Capture the cell that displays the provided text and extract its (x, y) central coordinate. 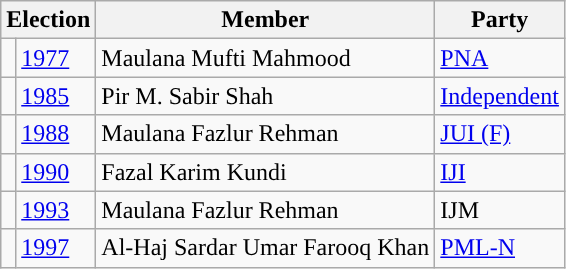
Al-Haj Sardar Umar Farooq Khan (266, 248)
1997 (56, 248)
1993 (56, 210)
PNA (500, 58)
IJM (500, 210)
1990 (56, 172)
Maulana Mufti Mahmood (266, 58)
Fazal Karim Kundi (266, 172)
Member (266, 20)
1988 (56, 134)
Independent (500, 96)
IJI (500, 172)
1985 (56, 96)
Pir M. Sabir Shah (266, 96)
1977 (56, 58)
Election (48, 20)
PML-N (500, 248)
Party (500, 20)
JUI (F) (500, 134)
